Return the [x, y] coordinate for the center point of the cell that contains the specified text.  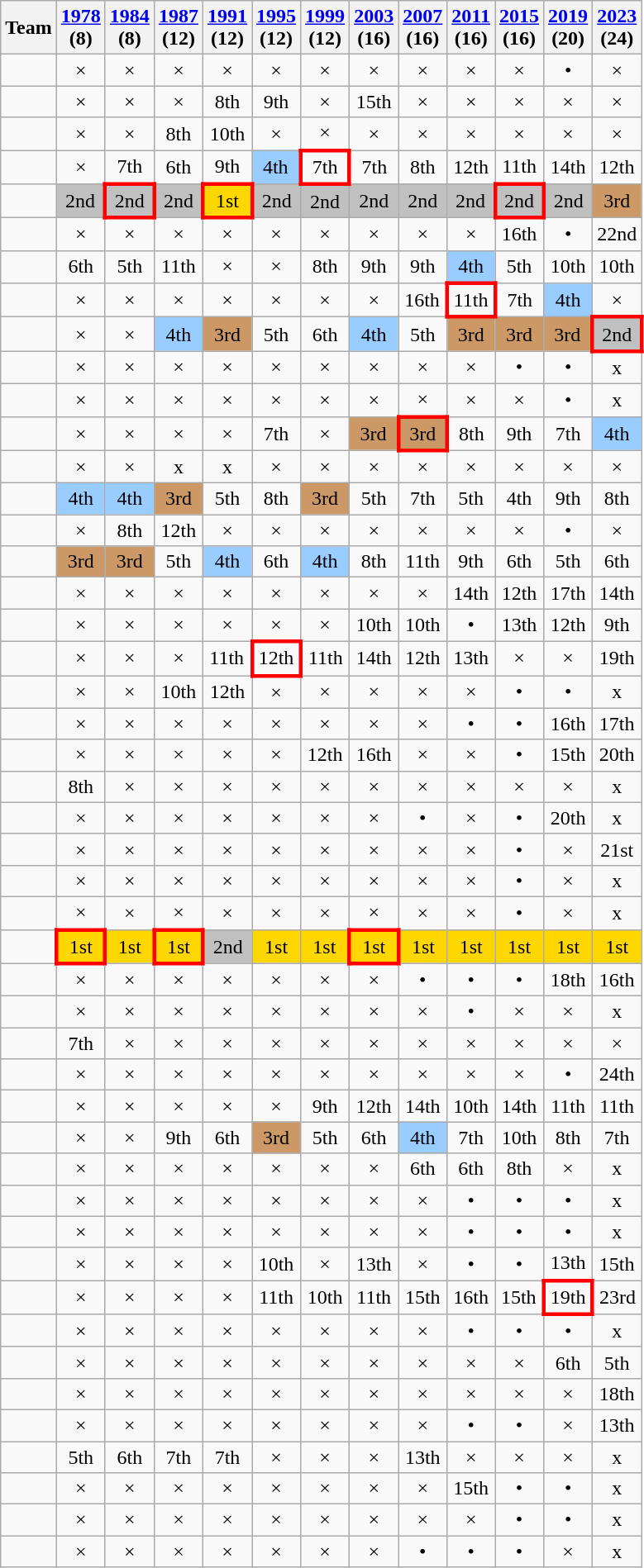
23rd [617, 1297]
2019 (20) [569, 28]
1995 (12) [276, 28]
24th [617, 1075]
2003 (16) [374, 28]
21st [617, 849]
2015 (16) [519, 28]
2023 (24) [617, 28]
1978 (8) [81, 28]
2011 (16) [471, 28]
Team [29, 28]
2007 (16) [423, 28]
1987 (12) [179, 28]
1991 (12) [227, 28]
1999 (12) [326, 28]
22nd [617, 235]
1984 (8) [129, 28]
